Search for the cell housing the specified text and yield its (x, y) center coordinate. 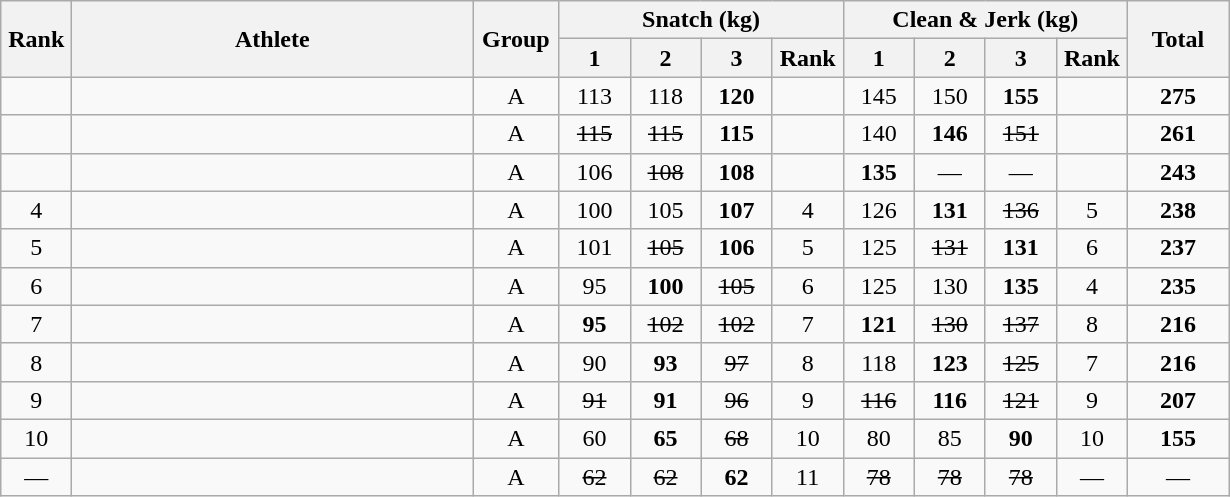
107 (736, 210)
Clean & Jerk (kg) (985, 20)
Total (1178, 39)
237 (1178, 248)
93 (666, 362)
140 (878, 134)
113 (594, 96)
Athlete (272, 39)
145 (878, 96)
Snatch (kg) (701, 20)
11 (808, 477)
97 (736, 362)
238 (1178, 210)
Group (516, 39)
60 (594, 438)
235 (1178, 286)
207 (1178, 400)
68 (736, 438)
85 (950, 438)
126 (878, 210)
150 (950, 96)
137 (1020, 324)
243 (1178, 172)
261 (1178, 134)
146 (950, 134)
136 (1020, 210)
101 (594, 248)
80 (878, 438)
65 (666, 438)
123 (950, 362)
275 (1178, 96)
120 (736, 96)
96 (736, 400)
151 (1020, 134)
